Locate the cell with the specified text and output its [x, y] center coordinate. 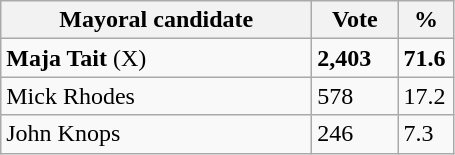
71.6 [426, 58]
17.2 [426, 96]
578 [355, 96]
Vote [355, 20]
% [426, 20]
Mayoral candidate [156, 20]
7.3 [426, 134]
Maja Tait (X) [156, 58]
2,403 [355, 58]
Mick Rhodes [156, 96]
246 [355, 134]
John Knops [156, 134]
